Identify which cell holds the provided text, then report its (x, y) central coordinate. 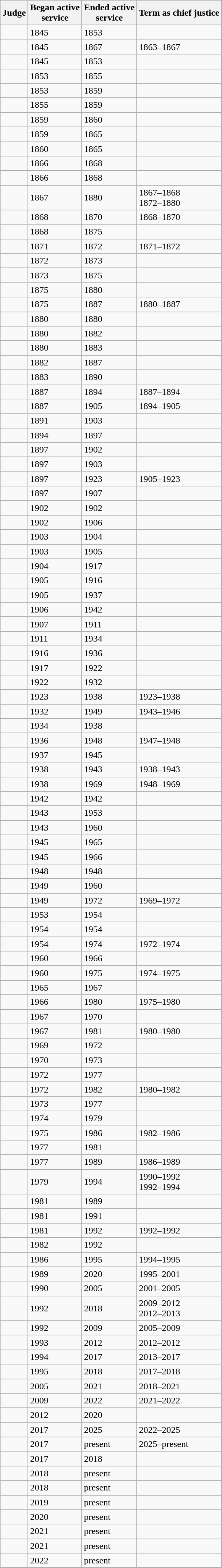
1948–1969 (179, 784)
1871–1872 (179, 246)
2012–2012 (179, 1342)
1992–1992 (179, 1230)
1880–1887 (179, 304)
1887–1894 (179, 391)
2025 (109, 1430)
1982–1986 (179, 1133)
1947–1948 (179, 740)
2022–2025 (179, 1430)
1867–18681872–1880 (179, 197)
1995–2001 (179, 1274)
1894–1905 (179, 406)
1991 (109, 1216)
1994–1995 (179, 1259)
1938–1943 (179, 769)
1891 (55, 420)
2013–2017 (179, 1357)
Ended activeservice (109, 13)
1943–1946 (179, 711)
Term as chief justice (179, 13)
1975–1980 (179, 1002)
2018–2021 (179, 1386)
2021–2022 (179, 1401)
1974–1975 (179, 973)
2017–2018 (179, 1371)
1890 (109, 377)
2001–2005 (179, 1288)
1868–1870 (179, 217)
2005–2009 (179, 1328)
Began activeservice (55, 13)
2009–20122012–2013 (179, 1308)
2025–present (179, 1444)
1980–1980 (179, 1031)
1969–1972 (179, 900)
1980–1982 (179, 1089)
Judge (14, 13)
1980 (109, 1002)
1863–1867 (179, 47)
2019 (55, 1502)
1993 (55, 1342)
1986–1989 (179, 1162)
1905–1923 (179, 479)
1990 (55, 1288)
1923–1938 (179, 697)
1871 (55, 246)
1972–1974 (179, 944)
1990–19921992–1994 (179, 1182)
1870 (109, 217)
